Detect which cell encompasses the target text, then output its (X, Y) center coordinate. 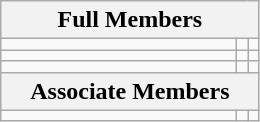
Associate Members (130, 91)
Full Members (130, 20)
